Capture the cell that displays the provided text and extract its [X, Y] central coordinate. 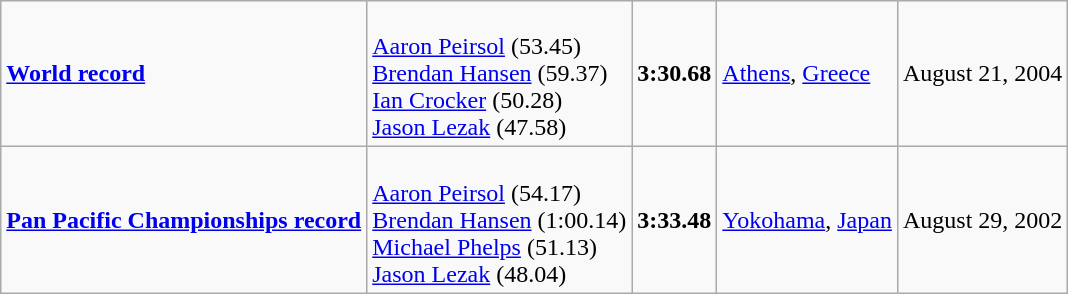
Aaron Peirsol (53.45)Brendan Hansen (59.37)Ian Crocker (50.28)Jason Lezak (47.58) [500, 74]
3:33.48 [674, 220]
3:30.68 [674, 74]
Aaron Peirsol (54.17)Brendan Hansen (1:00.14)Michael Phelps (51.13)Jason Lezak (48.04) [500, 220]
August 29, 2002 [982, 220]
World record [184, 74]
Athens, Greece [808, 74]
Pan Pacific Championships record [184, 220]
August 21, 2004 [982, 74]
Yokohama, Japan [808, 220]
